Return [X, Y] of the center of cell containing provided text 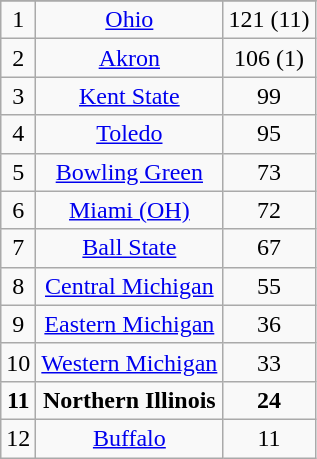
10 [18, 362]
4 [18, 134]
Northern Illinois [130, 400]
Ball State [130, 248]
9 [18, 324]
2 [18, 58]
Buffalo [130, 438]
6 [18, 210]
1 [18, 20]
55 [269, 286]
Central Michigan [130, 286]
106 (1) [269, 58]
72 [269, 210]
Akron [130, 58]
Bowling Green [130, 172]
Western Michigan [130, 362]
12 [18, 438]
33 [269, 362]
Miami (OH) [130, 210]
5 [18, 172]
Toledo [130, 134]
67 [269, 248]
Kent State [130, 96]
95 [269, 134]
36 [269, 324]
Ohio [130, 20]
121 (11) [269, 20]
7 [18, 248]
24 [269, 400]
Eastern Michigan [130, 324]
8 [18, 286]
3 [18, 96]
99 [269, 96]
73 [269, 172]
